Return (x, y) of the center of cell containing provided text 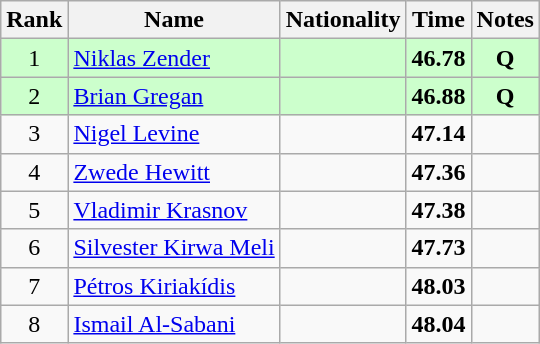
47.73 (438, 248)
47.14 (438, 134)
Brian Gregan (174, 96)
48.04 (438, 324)
48.03 (438, 286)
Vladimir Krasnov (174, 210)
7 (34, 286)
6 (34, 248)
3 (34, 134)
1 (34, 58)
Nationality (343, 20)
46.88 (438, 96)
Niklas Zender (174, 58)
Name (174, 20)
Pétros Kiriakídis (174, 286)
46.78 (438, 58)
47.38 (438, 210)
8 (34, 324)
Zwede Hewitt (174, 172)
47.36 (438, 172)
Ismail Al-Sabani (174, 324)
Rank (34, 20)
Time (438, 20)
2 (34, 96)
5 (34, 210)
4 (34, 172)
Silvester Kirwa Meli (174, 248)
Notes (505, 20)
Nigel Levine (174, 134)
